Pinpoint the cell where the given text exists, returning its (X, Y) midpoint coordinate. 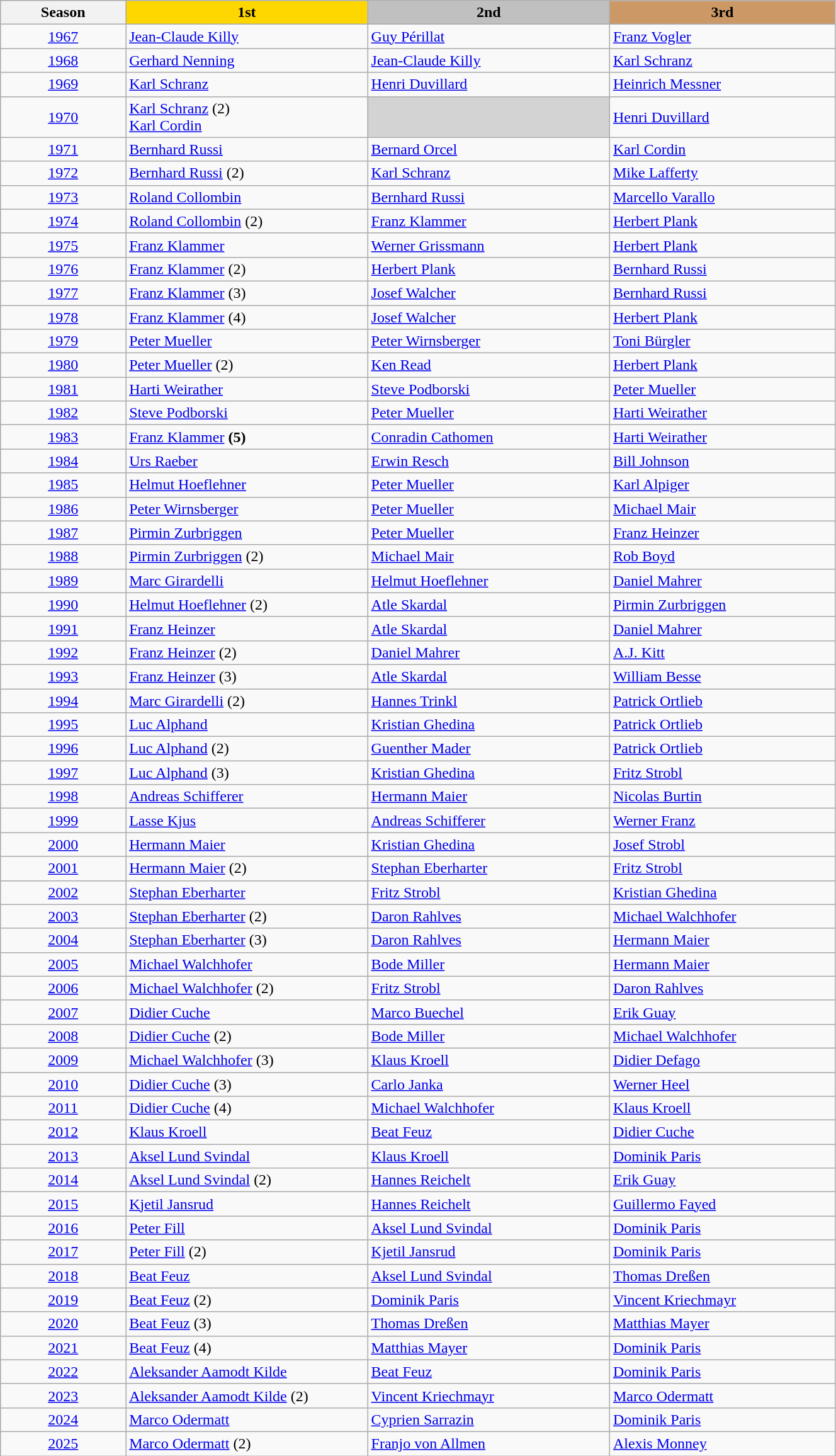
1988 (63, 557)
2002 (63, 892)
2012 (63, 1132)
1993 (63, 676)
1984 (63, 461)
Werner Heel (722, 1084)
Guillermo Fayed (722, 1204)
Franjo von Allmen (489, 1443)
Peter Mueller (2) (247, 365)
Werner Grissmann (489, 245)
Didier Cuche (4) (247, 1108)
Rob Boyd (722, 557)
Werner Franz (722, 821)
Josef Strobl (722, 845)
Franz Heinzer (2) (247, 652)
2023 (63, 1396)
Aksel Lund Svindal (2) (247, 1180)
2000 (63, 845)
2009 (63, 1060)
2008 (63, 1036)
Cyprien Sarrazin (489, 1419)
1969 (63, 84)
Marcello Varallo (722, 197)
Guenther Mader (489, 749)
2017 (63, 1252)
Bernhard Russi (2) (247, 173)
Urs Raeber (247, 461)
1967 (63, 37)
Gerhard Nenning (247, 60)
1st (247, 13)
Didier Cuche (2) (247, 1036)
1983 (63, 437)
Pirmin Zurbriggen (2) (247, 557)
Franz Vogler (722, 37)
2020 (63, 1324)
2003 (63, 916)
2022 (63, 1372)
Luc Alphand (3) (247, 773)
1999 (63, 821)
1996 (63, 749)
Roland Collombin (247, 197)
Erwin Resch (489, 461)
1989 (63, 581)
A.J. Kitt (722, 652)
Aleksander Aamodt Kilde (2) (247, 1396)
1977 (63, 293)
Alexis Monney (722, 1443)
Stephan Eberharter (2) (247, 916)
1974 (63, 221)
2018 (63, 1276)
Karl Schranz (2) Karl Cordin (247, 117)
1986 (63, 509)
Lasse Kjus (247, 821)
Marc Girardelli (2) (247, 701)
1971 (63, 149)
1987 (63, 533)
2011 (63, 1108)
3rd (722, 13)
Stephan Eberharter (3) (247, 940)
Beat Feuz (2) (247, 1300)
2013 (63, 1156)
Ken Read (489, 365)
Franz Klammer (4) (247, 317)
2006 (63, 988)
Guy Périllat (489, 37)
1998 (63, 797)
Mike Lafferty (722, 173)
Aleksander Aamodt Kilde (247, 1372)
Karl Alpiger (722, 485)
Michael Walchhofer (3) (247, 1060)
2014 (63, 1180)
Marco Buechel (489, 1012)
1979 (63, 341)
2007 (63, 1012)
1976 (63, 269)
1978 (63, 317)
Hannes Trinkl (489, 701)
Peter Fill (2) (247, 1252)
1990 (63, 605)
2004 (63, 940)
Franz Klammer (2) (247, 269)
Toni Bürgler (722, 341)
Heinrich Messner (722, 84)
Bill Johnson (722, 461)
Season (63, 13)
1973 (63, 197)
1991 (63, 628)
2019 (63, 1300)
1994 (63, 701)
Luc Alphand (247, 725)
1981 (63, 389)
Peter Fill (247, 1228)
Roland Collombin (2) (247, 221)
Marc Girardelli (247, 581)
Didier Defago (722, 1060)
Franz Heinzer (3) (247, 676)
2016 (63, 1228)
Karl Cordin (722, 149)
2005 (63, 964)
1980 (63, 365)
Helmut Hoeflehner (2) (247, 605)
Nicolas Burtin (722, 797)
Luc Alphand (2) (247, 749)
2015 (63, 1204)
1982 (63, 413)
2021 (63, 1348)
1968 (63, 60)
2nd (489, 13)
1972 (63, 173)
Franz Klammer (5) (247, 437)
1970 (63, 117)
Marco Odermatt (2) (247, 1443)
2025 (63, 1443)
1992 (63, 652)
William Besse (722, 676)
Didier Cuche (3) (247, 1084)
1975 (63, 245)
Franz Klammer (3) (247, 293)
2010 (63, 1084)
Michael Walchhofer (2) (247, 988)
1997 (63, 773)
Carlo Janka (489, 1084)
Conradin Cathomen (489, 437)
2001 (63, 868)
Beat Feuz (4) (247, 1348)
1995 (63, 725)
2024 (63, 1419)
Hermann Maier (2) (247, 868)
Bernard Orcel (489, 149)
1985 (63, 485)
Beat Feuz (3) (247, 1324)
